From the cell containing the given text, extract its center point as (X, Y) coordinate. 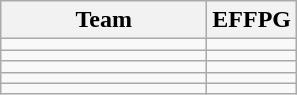
Team (104, 20)
EFFPG (252, 20)
